Return the (X, Y) coordinate for the center point of the cell that contains the specified text.  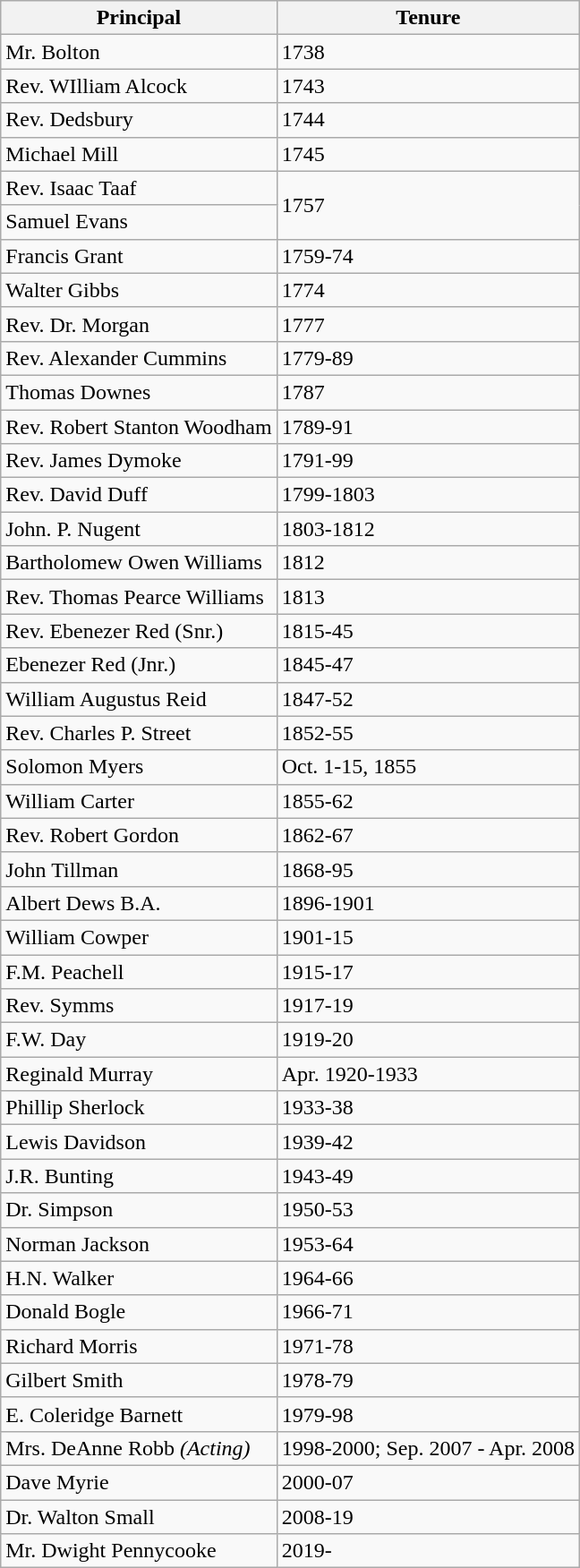
Donald Bogle (139, 1312)
1943-49 (428, 1176)
1950-53 (428, 1210)
Rev. Thomas Pearce Williams (139, 597)
1803-1812 (428, 529)
1799-1803 (428, 495)
1862-67 (428, 835)
1787 (428, 392)
Gilbert Smith (139, 1380)
1917-19 (428, 1006)
2008-19 (428, 1517)
Thomas Downes (139, 392)
Rev. Charles P. Street (139, 733)
1896-1901 (428, 903)
F.W. Day (139, 1040)
1812 (428, 563)
1743 (428, 86)
1901-15 (428, 937)
Mr. Bolton (139, 52)
1919-20 (428, 1040)
Francis Grant (139, 256)
Rev. Isaac Taaf (139, 188)
William Cowper (139, 937)
1789-91 (428, 427)
Dave Myrie (139, 1482)
Oct. 1-15, 1855 (428, 767)
Solomon Myers (139, 767)
1998-2000; Sep. 2007 - Apr. 2008 (428, 1448)
Norman Jackson (139, 1244)
1966-71 (428, 1312)
Albert Dews B.A. (139, 903)
Ebenezer Red (Jnr.) (139, 665)
1777 (428, 324)
1939-42 (428, 1142)
Rev. James Dymoke (139, 461)
1971-78 (428, 1346)
Mr. Dwight Pennycooke (139, 1551)
Dr. Walton Small (139, 1517)
Rev. David Duff (139, 495)
Rev. WIlliam Alcock (139, 86)
Mrs. DeAnne Robb (Acting) (139, 1448)
J.R. Bunting (139, 1176)
1779-89 (428, 358)
2000-07 (428, 1482)
1979-98 (428, 1414)
Rev. Alexander Cummins (139, 358)
1759-74 (428, 256)
1847-52 (428, 699)
1757 (428, 205)
1744 (428, 120)
Phillip Sherlock (139, 1108)
1855-62 (428, 801)
Reginald Murray (139, 1074)
Walter Gibbs (139, 290)
1791-99 (428, 461)
1978-79 (428, 1380)
Tenure (428, 18)
1813 (428, 597)
Apr. 1920-1933 (428, 1074)
Rev. Ebenezer Red (Snr.) (139, 631)
1964-66 (428, 1278)
Lewis Davidson (139, 1142)
2019- (428, 1551)
Michael Mill (139, 154)
1845-47 (428, 665)
Rev. Robert Gordon (139, 835)
1745 (428, 154)
1852-55 (428, 733)
E. Coleridge Barnett (139, 1414)
John Tillman (139, 869)
1953-64 (428, 1244)
1933-38 (428, 1108)
Rev. Dedsbury (139, 120)
1815-45 (428, 631)
Bartholomew Owen Williams (139, 563)
William Augustus Reid (139, 699)
Rev. Robert Stanton Woodham (139, 427)
1915-17 (428, 971)
Rev. Dr. Morgan (139, 324)
Dr. Simpson (139, 1210)
Rev. Symms (139, 1006)
John. P. Nugent (139, 529)
F.M. Peachell (139, 971)
1738 (428, 52)
1868-95 (428, 869)
H.N. Walker (139, 1278)
William Carter (139, 801)
Richard Morris (139, 1346)
1774 (428, 290)
Principal (139, 18)
Samuel Evans (139, 222)
